For the text-containing cell, return its midpoint in (x, y) coordinate format. 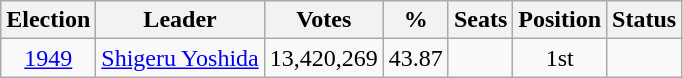
1949 (48, 58)
Election (48, 20)
13,420,269 (324, 58)
Leader (180, 20)
1st (560, 58)
Status (644, 20)
% (416, 20)
Shigeru Yoshida (180, 58)
Position (560, 20)
Seats (480, 20)
43.87 (416, 58)
Votes (324, 20)
